Return (x, y) of the center of cell containing provided text 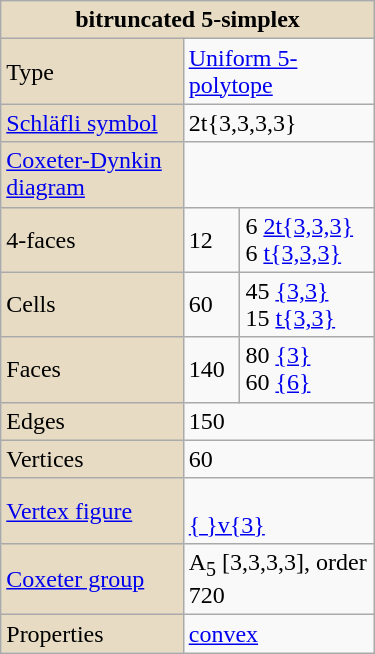
Properties (92, 634)
4-faces (92, 240)
150 (278, 421)
A5 [3,3,3,3], order 720 (278, 578)
Faces (92, 370)
12 (212, 240)
2t{3,3,3,3} (278, 123)
140 (212, 370)
Coxeter-Dynkin diagram (92, 174)
Uniform 5-polytope (278, 72)
bitruncated 5-simplex (188, 20)
Edges (92, 421)
Cells (92, 304)
80 {3}60 {6} (307, 370)
convex (278, 634)
Coxeter group (92, 578)
{ }v{3} (278, 510)
6 2t{3,3,3}6 t{3,3,3} (307, 240)
45 {3,3}15 t{3,3} (307, 304)
Schläfli symbol (92, 123)
Type (92, 72)
Vertices (92, 459)
Vertex figure (92, 510)
